Return (X, Y) of the center of cell containing provided text 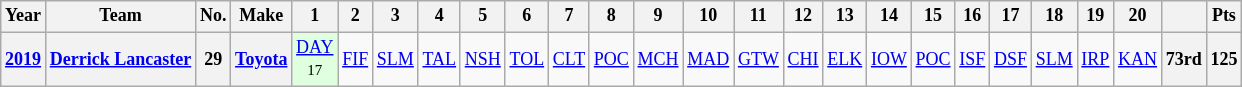
4 (439, 16)
Year (24, 16)
IOW (890, 59)
17 (1011, 16)
13 (845, 16)
7 (568, 16)
1 (315, 16)
MCH (658, 59)
15 (933, 16)
TOL (526, 59)
18 (1054, 16)
11 (759, 16)
Toyota (262, 59)
ISF (972, 59)
19 (1096, 16)
8 (611, 16)
KAN (1138, 59)
No. (214, 16)
29 (214, 59)
2019 (24, 59)
14 (890, 16)
125 (1224, 59)
20 (1138, 16)
12 (803, 16)
Pts (1224, 16)
16 (972, 16)
CHI (803, 59)
Make (262, 16)
TAL (439, 59)
3 (395, 16)
CLT (568, 59)
GTW (759, 59)
IRP (1096, 59)
MAD (708, 59)
6 (526, 16)
Team (120, 16)
73rd (1184, 59)
9 (658, 16)
10 (708, 16)
Derrick Lancaster (120, 59)
2 (356, 16)
FIF (356, 59)
NSH (482, 59)
5 (482, 16)
DAY17 (315, 59)
DSF (1011, 59)
ELK (845, 59)
